Identify which cell holds the provided text, then report its (X, Y) central coordinate. 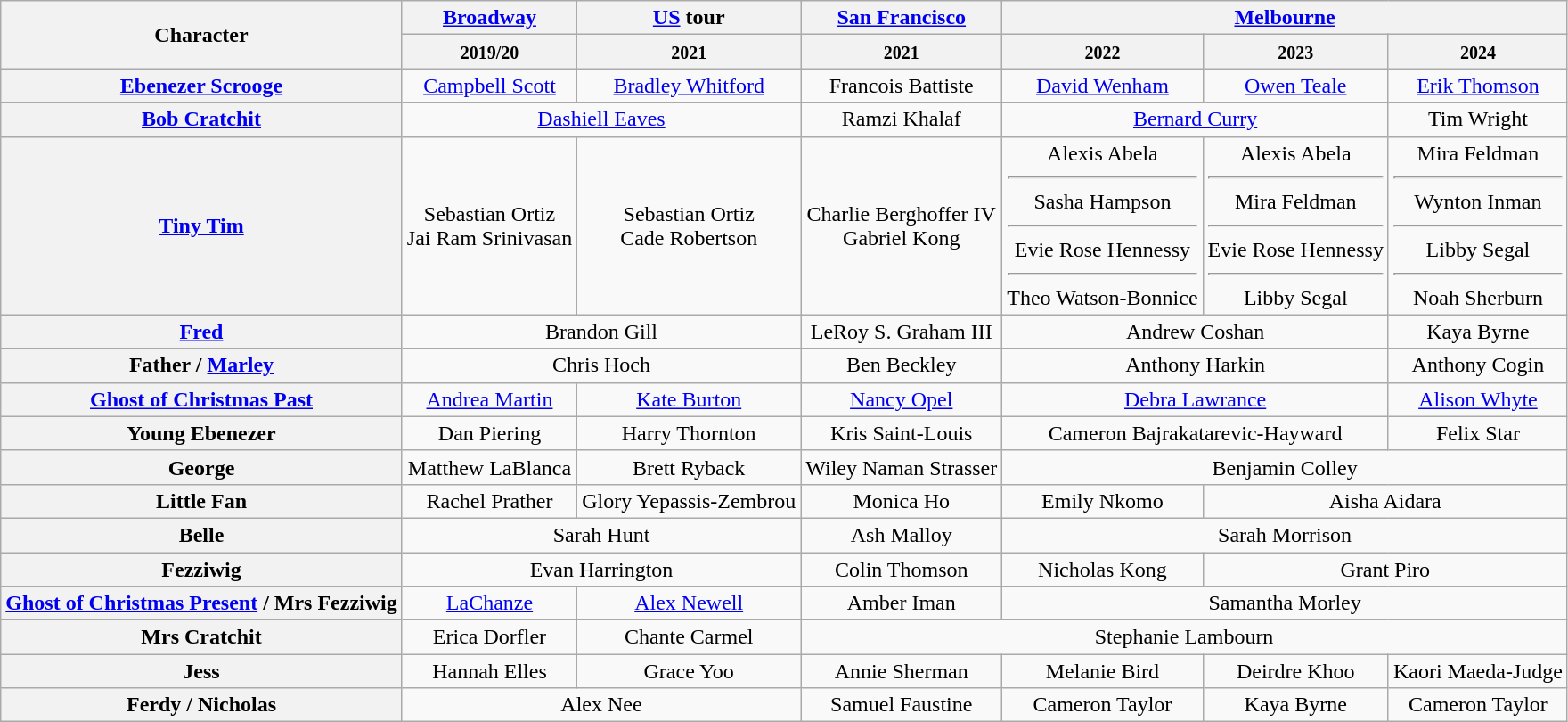
Cameron Bajrakatarevic-Hayward (1196, 433)
Alex Newell (690, 603)
Debra Lawrance (1196, 399)
Rachel Prather (489, 501)
Dashiell Eaves (600, 119)
Mira FeldmanWynton InmanLibby SegalNoah Sherburn (1477, 226)
Kate Burton (690, 399)
Bradley Whitford (690, 86)
2022 (1103, 52)
Father / Marley (201, 365)
Jess (201, 671)
Monica Ho (902, 501)
US tour (690, 18)
Sebastian OrtizJai Ram Srinivasan (489, 226)
Belle (201, 535)
Harry Thornton (690, 433)
Stephanie Lambourn (1185, 637)
Melanie Bird (1103, 671)
David Wenham (1103, 86)
Alexis AbelaSasha HampsonEvie Rose HennessyTheo Watson-Bonnice (1103, 226)
Ghost of Christmas Present / Mrs Fezziwig (201, 603)
Ghost of Christmas Past (201, 399)
Fred (201, 332)
Alex Nee (600, 705)
2019/20 (489, 52)
George (201, 467)
Erik Thomson (1477, 86)
Charlie Berghoffer IVGabriel Kong (902, 226)
Wiley Naman Strasser (902, 467)
Tiny Tim (201, 226)
Samantha Morley (1285, 603)
Evan Harrington (600, 570)
Grant Piro (1384, 570)
Owen Teale (1295, 86)
Mrs Cratchit (201, 637)
Kris Saint-Louis (902, 433)
LaChanze (489, 603)
Ben Beckley (902, 365)
Andrea Martin (489, 399)
Annie Sherman (902, 671)
Anthony Harkin (1196, 365)
Emily Nkomo (1103, 501)
Brett Ryback (690, 467)
Character (201, 35)
Samuel Faustine (902, 705)
Chante Carmel (690, 637)
Felix Star (1477, 433)
Nicholas Kong (1103, 570)
San Francisco (902, 18)
Brandon Gill (600, 332)
Aisha Aidara (1384, 501)
Ramzi Khalaf (902, 119)
Alexis AbelaMira FeldmanEvie Rose HennessyLibby Segal (1295, 226)
Alison Whyte (1477, 399)
Erica Dorfler (489, 637)
Deirdre Khoo (1295, 671)
Amber Iman (902, 603)
Benjamin Colley (1285, 467)
Glory Yepassis-Zembrou (690, 501)
Campbell Scott (489, 86)
Grace Yoo (690, 671)
Colin Thomson (902, 570)
Ash Malloy (902, 535)
Bernard Curry (1196, 119)
Hannah Elles (489, 671)
Little Fan (201, 501)
Andrew Coshan (1196, 332)
Francois Battiste (902, 86)
Young Ebenezer (201, 433)
2023 (1295, 52)
Sarah Morrison (1285, 535)
Bob Cratchit (201, 119)
Anthony Cogin (1477, 365)
Kaori Maeda-Judge (1477, 671)
LeRoy S. Graham III (902, 332)
Ferdy / Nicholas (201, 705)
Sebastian OrtizCade Robertson (690, 226)
Dan Piering (489, 433)
Chris Hoch (600, 365)
2024 (1477, 52)
Nancy Opel (902, 399)
Fezziwig (201, 570)
Sarah Hunt (600, 535)
Ebenezer Scrooge (201, 86)
Melbourne (1285, 18)
Broadway (489, 18)
Tim Wright (1477, 119)
Matthew LaBlanca (489, 467)
